Extract the (X, Y) coordinate from the center of the cell holding the provided text.  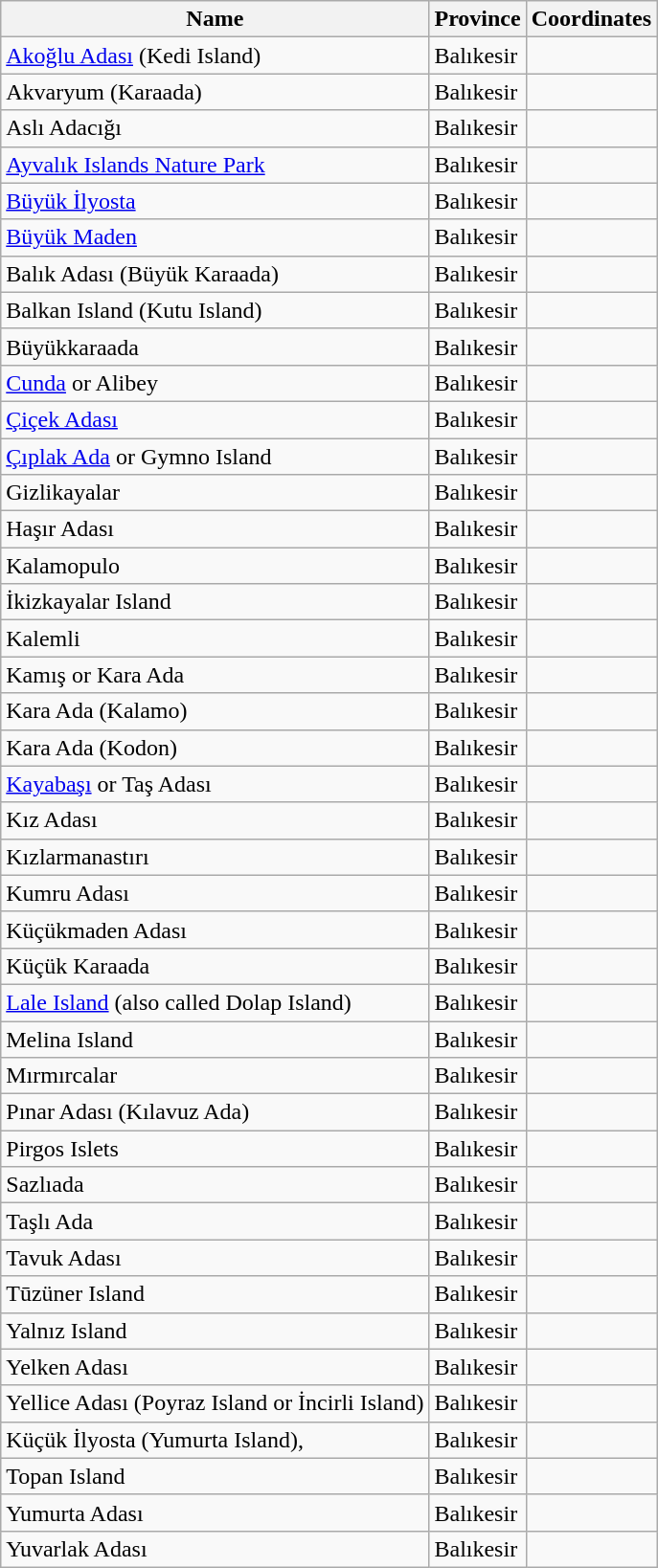
Cunda or Alibey (215, 383)
Kamış or Kara Ada (215, 675)
Kumru Adası (215, 893)
İkizkayalar Island (215, 602)
Province (477, 19)
Balkan Island (Kutu Island) (215, 310)
Haşır Adası (215, 529)
Akoğlu Adası (Kedi Island) (215, 56)
Tavuk Adası (215, 1258)
Coordinates (591, 19)
Sazlıada (215, 1185)
Pınar Adası (Kılavuz Ada) (215, 1112)
Büyük Maden (215, 237)
Kız Adası (215, 820)
Melina Island (215, 1039)
Lale Island (also called Dolap Island) (215, 1002)
Kalemli (215, 638)
Yellice Adası (Poyraz Island or İncirli Island) (215, 1403)
Yumurta Adası (215, 1512)
Tūzüner Island (215, 1294)
Aslı Adacığı (215, 128)
Kayabaşı or Taş Adası (215, 784)
Yuvarlak Adası (215, 1549)
Pirgos Islets (215, 1149)
Yalnız Island (215, 1331)
Mırmırcalar (215, 1076)
Kara Ada (Kodon) (215, 748)
Büyükkaraada (215, 347)
Gizlikayalar (215, 493)
Küçükmaden Adası (215, 930)
Kızlarmanastırı (215, 857)
Name (215, 19)
Çıplak Ada or Gymno Island (215, 457)
Çiçek Adası (215, 419)
Akvaryum (Karaada) (215, 92)
Taşlı Ada (215, 1221)
Küçük Karaada (215, 966)
Yelken Adası (215, 1367)
Büyük İlyosta (215, 201)
Balık Adası (Büyük Karaada) (215, 274)
Kara Ada (Kalamo) (215, 711)
Kalamopulo (215, 566)
Ayvalık Islands Nature Park (215, 165)
Küçük İlyosta (Yumurta Island), (215, 1440)
Topan Island (215, 1476)
